Return the (X, Y) coordinate for the center point of the cell that contains the specified text.  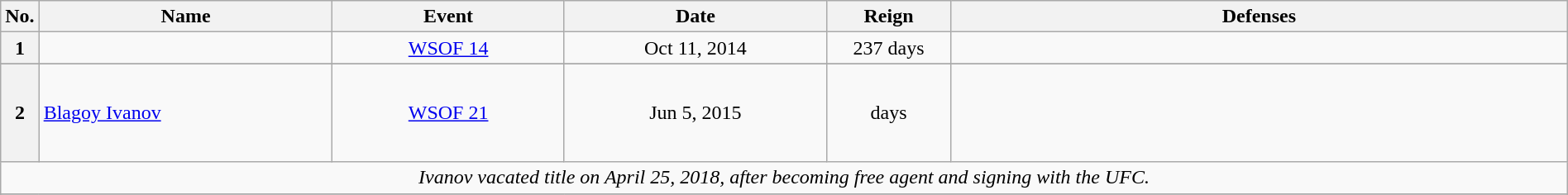
Ivanov vacated title on April 25, 2018, after becoming free agent and signing with the UFC. (784, 178)
Defenses (1260, 17)
Jun 5, 2015 (695, 112)
Blagoy Ivanov (185, 112)
Oct 11, 2014 (695, 48)
WSOF 21 (448, 112)
2 (20, 112)
1 (20, 48)
Reign (888, 17)
Date (695, 17)
237 days (888, 48)
WSOF 14 (448, 48)
Name (185, 17)
Event (448, 17)
No. (20, 17)
days (888, 112)
